Extract the (x, y) coordinate from the center of the cell holding the provided text.  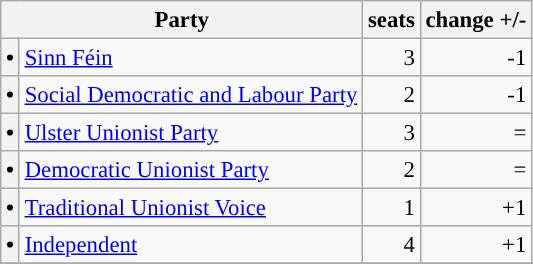
Ulster Unionist Party (190, 133)
Independent (190, 245)
Social Democratic and Labour Party (190, 95)
1 (392, 208)
4 (392, 245)
Democratic Unionist Party (190, 170)
seats (392, 20)
change +/- (476, 20)
Party (182, 20)
Traditional Unionist Voice (190, 208)
Sinn Féin (190, 58)
